From the cell containing the given text, extract its center point as (X, Y) coordinate. 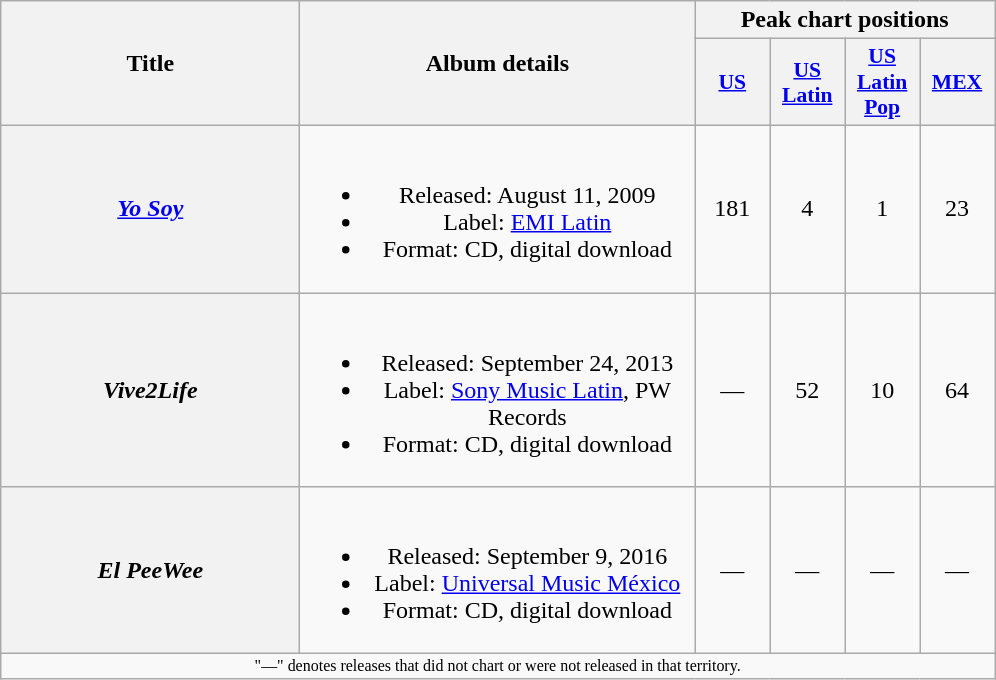
USLatin (808, 82)
Released: September 9, 2016Label: Universal Music MéxicoFormat: CD, digital download (498, 570)
23 (958, 208)
52 (808, 389)
1 (882, 208)
MEX (958, 82)
Peak chart positions (845, 20)
Released: August 11, 2009Label: EMI LatinFormat: CD, digital download (498, 208)
Vive2Life (150, 389)
4 (808, 208)
181 (732, 208)
Title (150, 64)
El PeeWee (150, 570)
US (732, 82)
"—" denotes releases that did not chart or were not released in that territory. (498, 666)
Yo Soy (150, 208)
Album details (498, 64)
10 (882, 389)
64 (958, 389)
USLatin Pop (882, 82)
Released: September 24, 2013Label: Sony Music Latin, PW RecordsFormat: CD, digital download (498, 389)
